Search for the cell housing the specified text and yield its [X, Y] center coordinate. 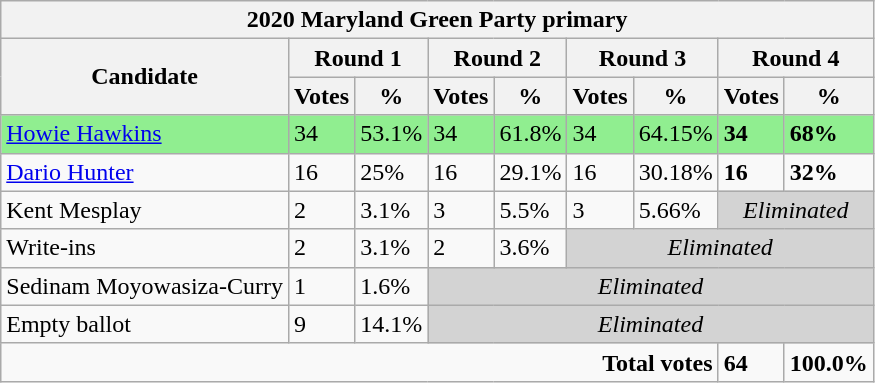
3.6% [530, 248]
Dario Hunter [145, 172]
Candidate [145, 77]
64.15% [676, 134]
5.66% [676, 210]
14.1% [392, 324]
53.1% [392, 134]
Empty ballot [145, 324]
2020 Maryland Green Party primary [438, 20]
64 [751, 362]
5.5% [530, 210]
29.1% [530, 172]
68% [828, 134]
61.8% [530, 134]
Sedinam Moyowasiza-Curry [145, 286]
Kent Mesplay [145, 210]
1 [321, 286]
Round 4 [796, 58]
Total votes [360, 362]
Round 3 [642, 58]
Write-ins [145, 248]
32% [828, 172]
9 [321, 324]
1.6% [392, 286]
30.18% [676, 172]
Howie Hawkins [145, 134]
Round 2 [498, 58]
100.0% [828, 362]
Round 1 [358, 58]
25% [392, 172]
